Output the [x, y] coordinate of the center of the cell containing the given text.  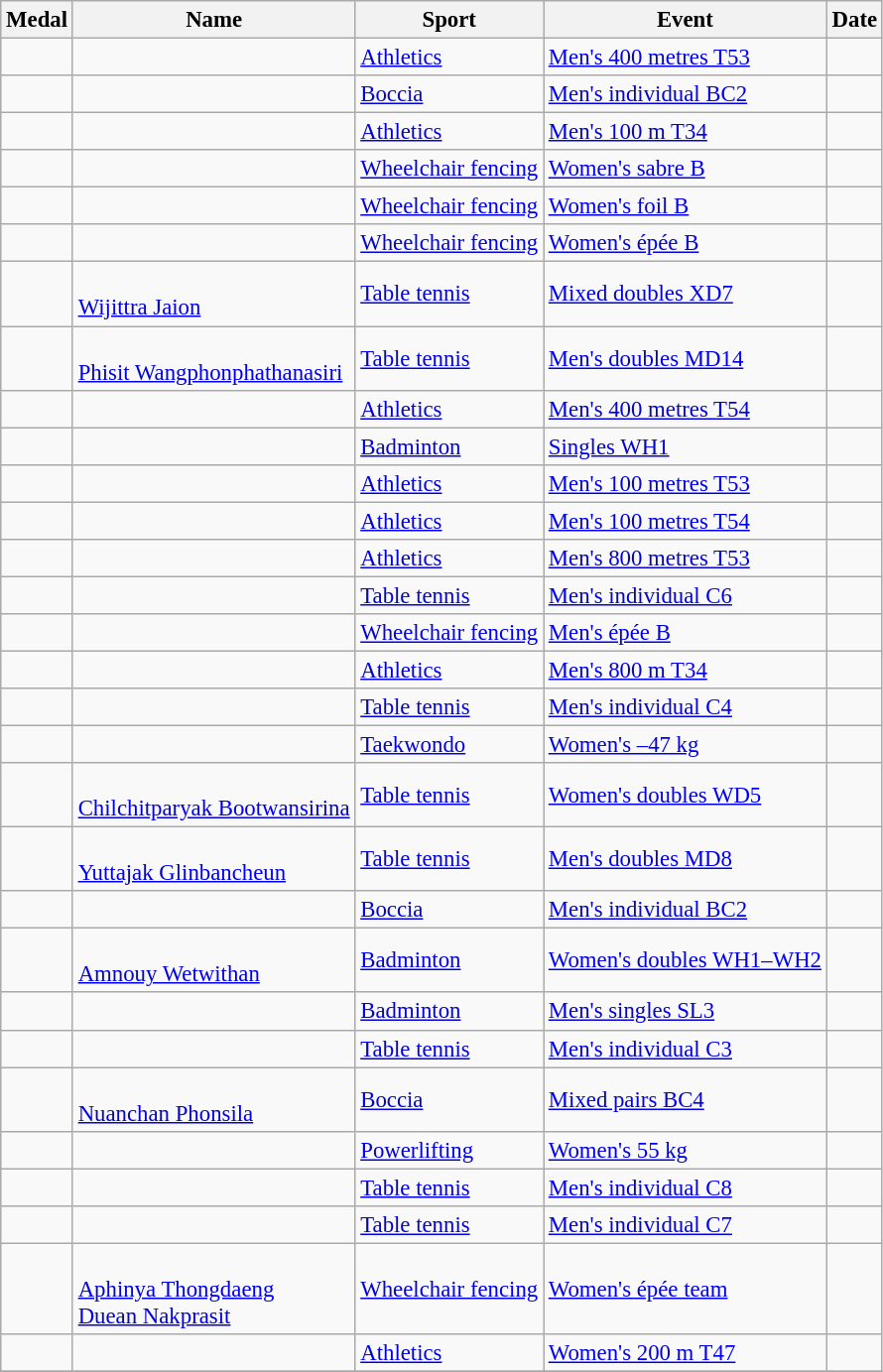
Men's 800 m T34 [686, 670]
Men's individual C6 [686, 595]
Men's 100 metres T53 [686, 483]
Men's singles SL3 [686, 1012]
Taekwondo [449, 745]
Women's 200 m T47 [686, 1353]
Men's 800 metres T53 [686, 559]
Men's individual C3 [686, 1049]
Men's 100 metres T54 [686, 521]
Men's doubles MD14 [686, 359]
Singles WH1 [686, 446]
Women's doubles WD5 [686, 796]
Chilchitparyak Bootwansirina [214, 796]
Powerlifting [449, 1150]
Women's sabre B [686, 169]
Women's épée B [686, 243]
Date [854, 20]
Women's 55 kg [686, 1150]
Aphinya ThongdaengDuean Nakprasit [214, 1289]
Men's doubles MD8 [686, 859]
Wijittra Jaion [214, 294]
Women's –47 kg [686, 745]
Yuttajak Glinbancheun [214, 859]
Women's doubles WH1–WH2 [686, 960]
Men's individual C4 [686, 707]
Name [214, 20]
Women's foil B [686, 206]
Men's 400 metres T53 [686, 58]
Mixed doubles XD7 [686, 294]
Men's individual C8 [686, 1187]
Medal [38, 20]
Nuanchan Phonsila [214, 1099]
Men's individual C7 [686, 1225]
Men's épée B [686, 633]
Sport [449, 20]
Women's épée team [686, 1289]
Amnouy Wetwithan [214, 960]
Men's 100 m T34 [686, 132]
Men's 400 metres T54 [686, 409]
Mixed pairs BC4 [686, 1099]
Phisit Wangphonphathanasiri [214, 359]
Event [686, 20]
